For the text-containing cell, return its midpoint in [x, y] coordinate format. 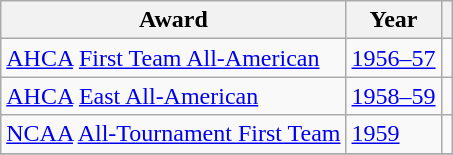
1959 [394, 134]
AHCA First Team All-American [174, 58]
Year [394, 20]
AHCA East All-American [174, 96]
1956–57 [394, 58]
Award [174, 20]
1958–59 [394, 96]
NCAA All-Tournament First Team [174, 134]
